From the cell containing the given text, extract its center point as [X, Y] coordinate. 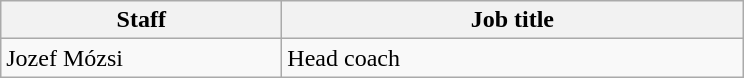
Job title [512, 20]
Jozef Mózsi [142, 58]
Head coach [512, 58]
Staff [142, 20]
